Output the [x, y] coordinate of the center of the cell containing the given text.  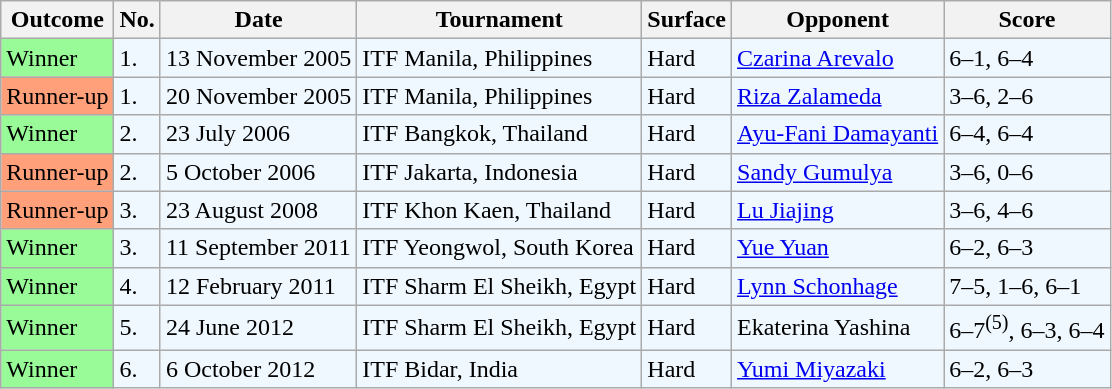
24 June 2012 [258, 328]
Yumi Miyazaki [838, 369]
Lynn Schonhage [838, 286]
Score [1027, 20]
Czarina Arevalo [838, 58]
Outcome [58, 20]
3–6, 0–6 [1027, 172]
6 October 2012 [258, 369]
Riza Zalameda [838, 96]
ITF Bangkok, Thailand [500, 134]
Lu Jiajing [838, 210]
Sandy Gumulya [838, 172]
Tournament [500, 20]
5. [137, 328]
6–7(5), 6–3, 6–4 [1027, 328]
20 November 2005 [258, 96]
3–6, 4–6 [1027, 210]
Date [258, 20]
Surface [687, 20]
6–1, 6–4 [1027, 58]
11 September 2011 [258, 248]
3–6, 2–6 [1027, 96]
6. [137, 369]
12 February 2011 [258, 286]
4. [137, 286]
ITF Bidar, India [500, 369]
13 November 2005 [258, 58]
23 July 2006 [258, 134]
Yue Yuan [838, 248]
7–5, 1–6, 6–1 [1027, 286]
No. [137, 20]
Ayu-Fani Damayanti [838, 134]
ITF Khon Kaen, Thailand [500, 210]
Opponent [838, 20]
6–4, 6–4 [1027, 134]
ITF Jakarta, Indonesia [500, 172]
Ekaterina Yashina [838, 328]
23 August 2008 [258, 210]
5 October 2006 [258, 172]
ITF Yeongwol, South Korea [500, 248]
